From the cell containing the given text, extract its center point as (x, y) coordinate. 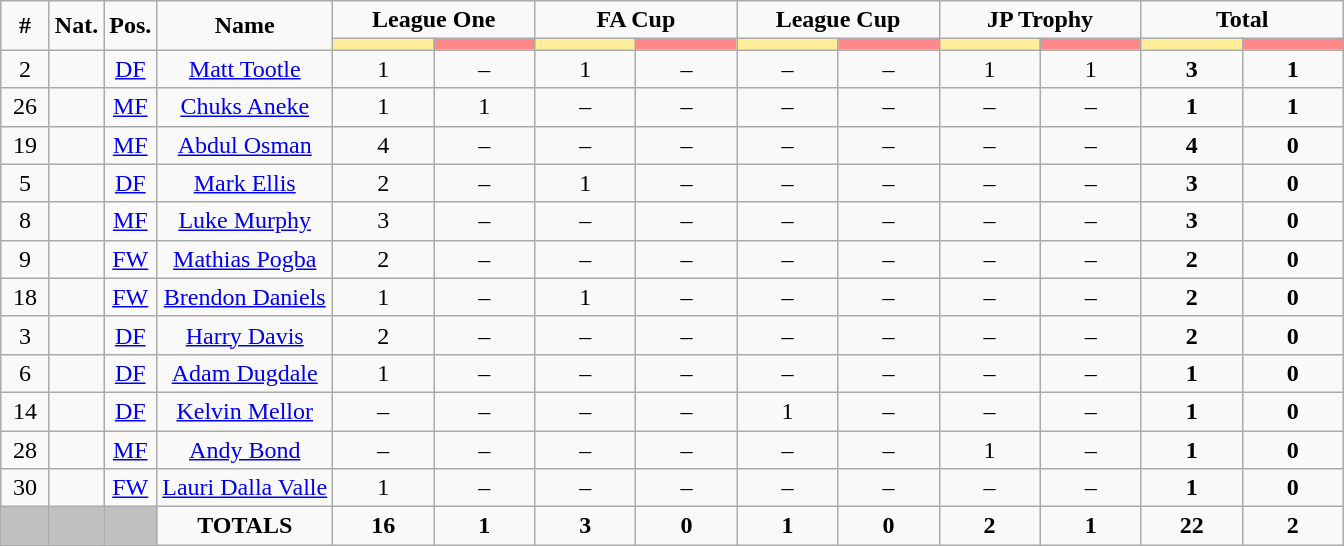
14 (26, 411)
Lauri Dalla Valle (245, 488)
8 (26, 221)
19 (26, 145)
League Cup (838, 20)
Luke Murphy (245, 221)
TOTALS (245, 526)
22 (1192, 526)
Total (1242, 20)
Kelvin Mellor (245, 411)
26 (26, 107)
18 (26, 297)
FA Cup (636, 20)
Pos. (130, 26)
6 (26, 373)
9 (26, 259)
30 (26, 488)
Adam Dugdale (245, 373)
16 (384, 526)
Chuks Aneke (245, 107)
Matt Tootle (245, 69)
Harry Davis (245, 335)
5 (26, 183)
# (26, 26)
Abdul Osman (245, 145)
28 (26, 449)
Mathias Pogba (245, 259)
Nat. (76, 26)
League One (434, 20)
Andy Bond (245, 449)
Mark Ellis (245, 183)
JP Trophy (1040, 20)
Name (245, 26)
Brendon Daniels (245, 297)
